Scan for the cell matching the given text and deliver its [X, Y] coordinate at center. 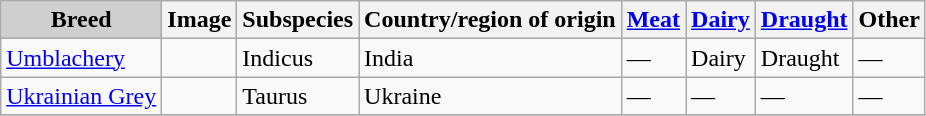
Breed [82, 20]
India [490, 58]
Taurus [298, 96]
Ukrainian Grey [82, 96]
Country/region of origin [490, 20]
Indicus [298, 58]
Meat [653, 20]
Umblachery [82, 58]
Ukraine [490, 96]
Image [200, 20]
Subspecies [298, 20]
Other [889, 20]
